Pinpoint the cell where the given text exists, returning its (X, Y) midpoint coordinate. 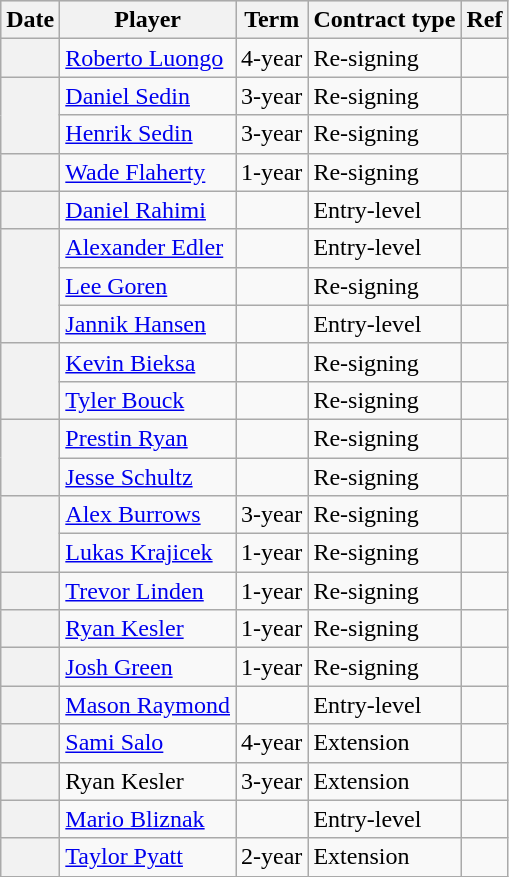
Prestin Ryan (148, 438)
Contract type (384, 20)
Sami Salo (148, 743)
Roberto Luongo (148, 58)
Mario Bliznak (148, 819)
Ref (484, 20)
Mason Raymond (148, 705)
Lukas Krajicek (148, 553)
Daniel Rahimi (148, 210)
Jesse Schultz (148, 477)
Josh Green (148, 667)
Daniel Sedin (148, 96)
Alexander Edler (148, 248)
Player (148, 20)
Lee Goren (148, 286)
Wade Flaherty (148, 172)
Trevor Linden (148, 591)
Henrik Sedin (148, 134)
Alex Burrows (148, 515)
Taylor Pyatt (148, 857)
Tyler Bouck (148, 400)
Jannik Hansen (148, 324)
Kevin Bieksa (148, 362)
Date (30, 20)
2-year (272, 857)
Term (272, 20)
